Search for the cell housing the specified text and yield its [x, y] center coordinate. 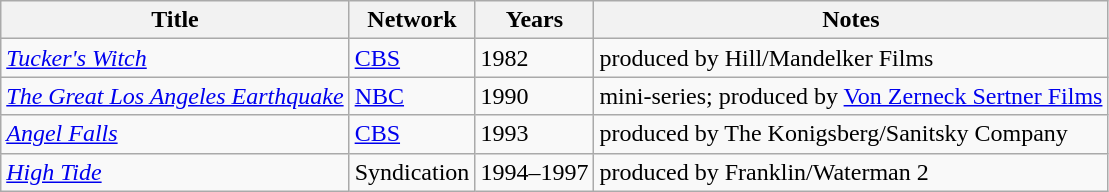
1982 [534, 58]
Network [412, 20]
The Great Los Angeles Earthquake [175, 96]
1990 [534, 96]
Angel Falls [175, 134]
Title [175, 20]
Syndication [412, 172]
Years [534, 20]
Tucker's Witch [175, 58]
1994–1997 [534, 172]
NBC [412, 96]
Notes [851, 20]
produced by The Konigsberg/Sanitsky Company [851, 134]
High Tide [175, 172]
produced by Hill/Mandelker Films [851, 58]
mini-series; produced by Von Zerneck Sertner Films [851, 96]
1993 [534, 134]
produced by Franklin/Waterman 2 [851, 172]
